Return [x, y] of the center of cell containing provided text 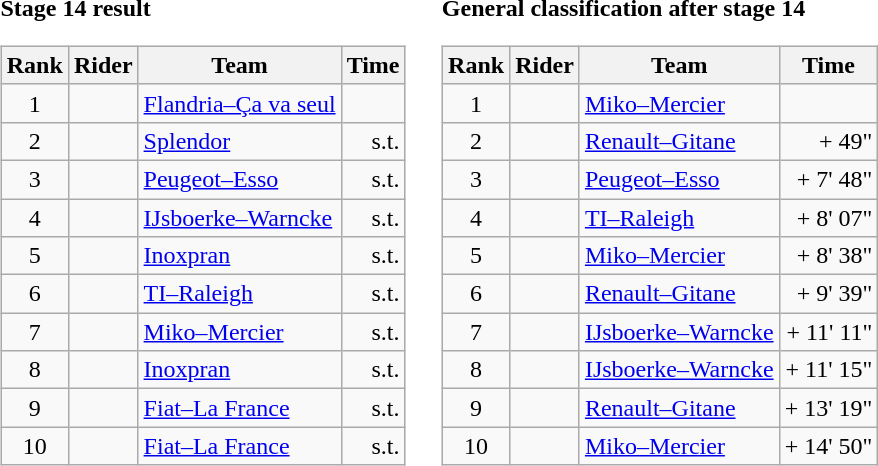
+ 8' 07" [828, 217]
+ 8' 38" [828, 256]
+ 49" [828, 141]
+ 11' 11" [828, 332]
+ 13' 19" [828, 408]
+ 11' 15" [828, 370]
Flandria–Ça va seul [240, 103]
Splendor [240, 141]
+ 7' 48" [828, 179]
+ 9' 39" [828, 294]
+ 14' 50" [828, 446]
